Locate the cell with the specified text and output its (x, y) center coordinate. 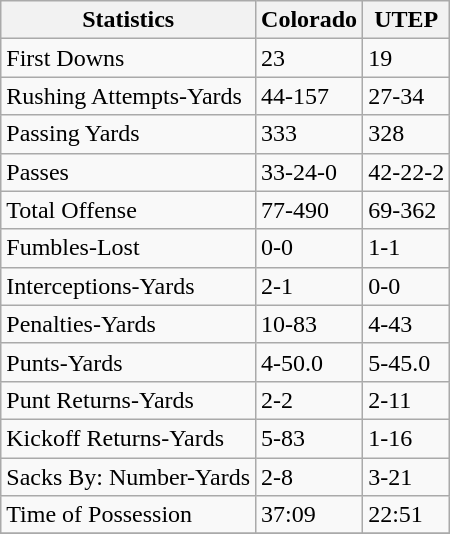
10-83 (310, 324)
5-45.0 (406, 362)
42-22-2 (406, 172)
Statistics (128, 20)
Kickoff Returns-Yards (128, 438)
Total Offense (128, 210)
1-1 (406, 248)
UTEP (406, 20)
Punt Returns-Yards (128, 400)
69-362 (406, 210)
77-490 (310, 210)
44-157 (310, 96)
Passes (128, 172)
23 (310, 58)
First Downs (128, 58)
2-11 (406, 400)
4-50.0 (310, 362)
1-16 (406, 438)
Penalties-Yards (128, 324)
Sacks By: Number-Yards (128, 477)
5-83 (310, 438)
Colorado (310, 20)
19 (406, 58)
Fumbles-Lost (128, 248)
Punts-Yards (128, 362)
Rushing Attempts-Yards (128, 96)
4-43 (406, 324)
22:51 (406, 515)
2-1 (310, 286)
Interceptions-Yards (128, 286)
2-8 (310, 477)
2-2 (310, 400)
328 (406, 134)
33-24-0 (310, 172)
Time of Possession (128, 515)
Passing Yards (128, 134)
3-21 (406, 477)
37:09 (310, 515)
333 (310, 134)
27-34 (406, 96)
